Pinpoint the cell where the given text exists, returning its [X, Y] midpoint coordinate. 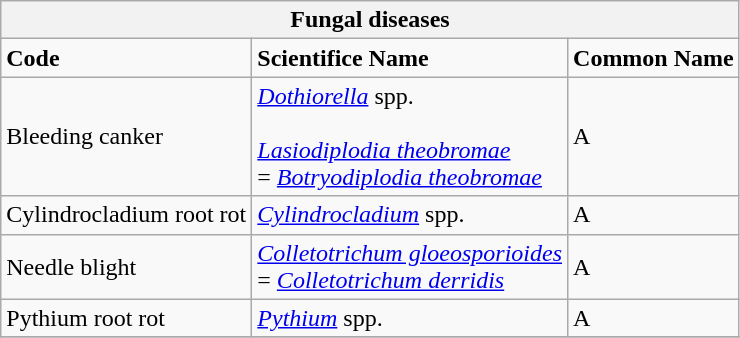
Bleeding canker [126, 136]
Dothiorella spp. Lasiodiplodia theobromae = Botryodiplodia theobromae [410, 136]
Scientifice Name [410, 58]
Fungal diseases [370, 20]
Colletotrichum gloeosporioides = Colletotrichum derridis [410, 266]
Cylindrocladium spp. [410, 215]
Pythium spp. [410, 318]
Common Name [654, 58]
Needle blight [126, 266]
Code [126, 58]
Cylindrocladium root rot [126, 215]
Pythium root rot [126, 318]
